Extract the (x, y) coordinate from the center of the cell holding the provided text.  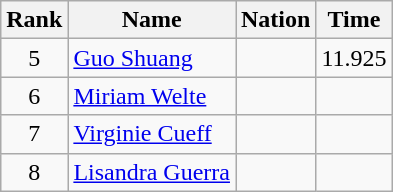
Lisandra Guerra (152, 172)
6 (34, 96)
8 (34, 172)
Guo Shuang (152, 58)
Name (152, 20)
Virginie Cueff (152, 134)
7 (34, 134)
Miriam Welte (152, 96)
Rank (34, 20)
11.925 (354, 58)
5 (34, 58)
Nation (276, 20)
Time (354, 20)
